Capture the cell that displays the provided text and extract its (X, Y) central coordinate. 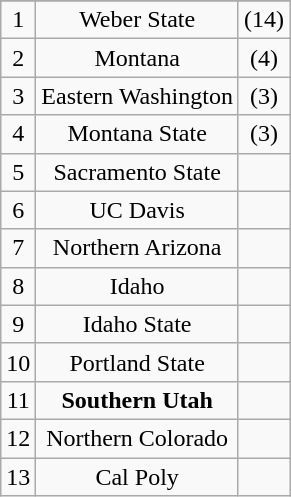
Weber State (138, 20)
Northern Arizona (138, 248)
7 (18, 248)
9 (18, 324)
Northern Colorado (138, 438)
4 (18, 134)
6 (18, 210)
5 (18, 172)
Southern Utah (138, 400)
Sacramento State (138, 172)
Idaho (138, 286)
Portland State (138, 362)
3 (18, 96)
UC Davis (138, 210)
12 (18, 438)
(14) (264, 20)
1 (18, 20)
Eastern Washington (138, 96)
10 (18, 362)
2 (18, 58)
Montana State (138, 134)
Idaho State (138, 324)
13 (18, 477)
(4) (264, 58)
8 (18, 286)
11 (18, 400)
Montana (138, 58)
Cal Poly (138, 477)
